Return (x, y) of the center of cell containing provided text 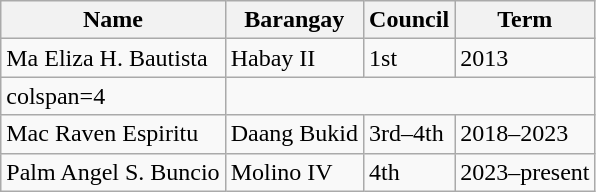
2013 (525, 58)
Molino IV (294, 172)
Ma Eliza H. Bautista (113, 58)
3rd–4th (410, 134)
2018–2023 (525, 134)
Council (410, 20)
Daang Bukid (294, 134)
Palm Angel S. Buncio (113, 172)
Name (113, 20)
Barangay (294, 20)
Mac Raven Espiritu (113, 134)
Habay II (294, 58)
colspan=4 (113, 96)
1st (410, 58)
2023–present (525, 172)
Term (525, 20)
4th (410, 172)
